Scan for the cell matching the given text and deliver its (X, Y) coordinate at center. 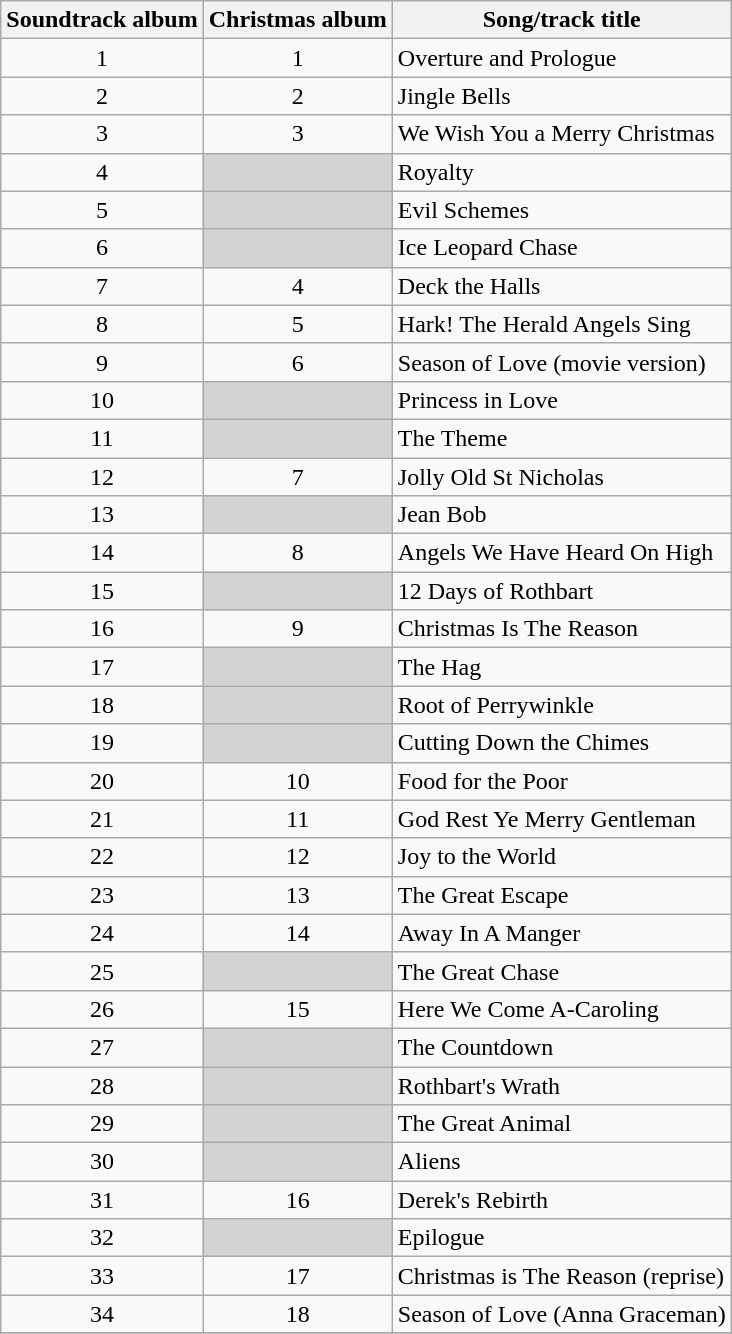
34 (102, 1314)
Soundtrack album (102, 20)
23 (102, 895)
Derek's Rebirth (562, 1200)
20 (102, 781)
Princess in Love (562, 400)
Root of Perrywinkle (562, 705)
Season of Love (movie version) (562, 362)
Deck the Halls (562, 286)
Food for the Poor (562, 781)
Christmas is The Reason (reprise) (562, 1276)
31 (102, 1200)
Song/track title (562, 20)
Epilogue (562, 1238)
32 (102, 1238)
Jingle Bells (562, 96)
The Hag (562, 667)
21 (102, 819)
The Countdown (562, 1047)
Rothbart's Wrath (562, 1085)
Christmas Is The Reason (562, 629)
Season of Love (Anna Graceman) (562, 1314)
Jolly Old St Nicholas (562, 477)
22 (102, 857)
25 (102, 971)
Joy to the World (562, 857)
26 (102, 1009)
We Wish You a Merry Christmas (562, 134)
28 (102, 1085)
The Great Animal (562, 1124)
Ice Leopard Chase (562, 248)
Here We Come A-Caroling (562, 1009)
The Great Escape (562, 895)
24 (102, 933)
Royalty (562, 172)
Cutting Down the Chimes (562, 743)
Evil Schemes (562, 210)
Away In A Manger (562, 933)
Christmas album (298, 20)
19 (102, 743)
33 (102, 1276)
27 (102, 1047)
29 (102, 1124)
God Rest Ye Merry Gentleman (562, 819)
Aliens (562, 1162)
Angels We Have Heard On High (562, 553)
Jean Bob (562, 515)
The Theme (562, 438)
Overture and Prologue (562, 58)
Hark! The Herald Angels Sing (562, 324)
The Great Chase (562, 971)
30 (102, 1162)
12 Days of Rothbart (562, 591)
